Return (X, Y) of the center of cell containing provided text 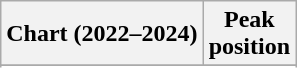
Peakposition (249, 34)
Chart (2022–2024) (102, 34)
